Provide the (x, y) coordinate of the cell's center where the given text is located.  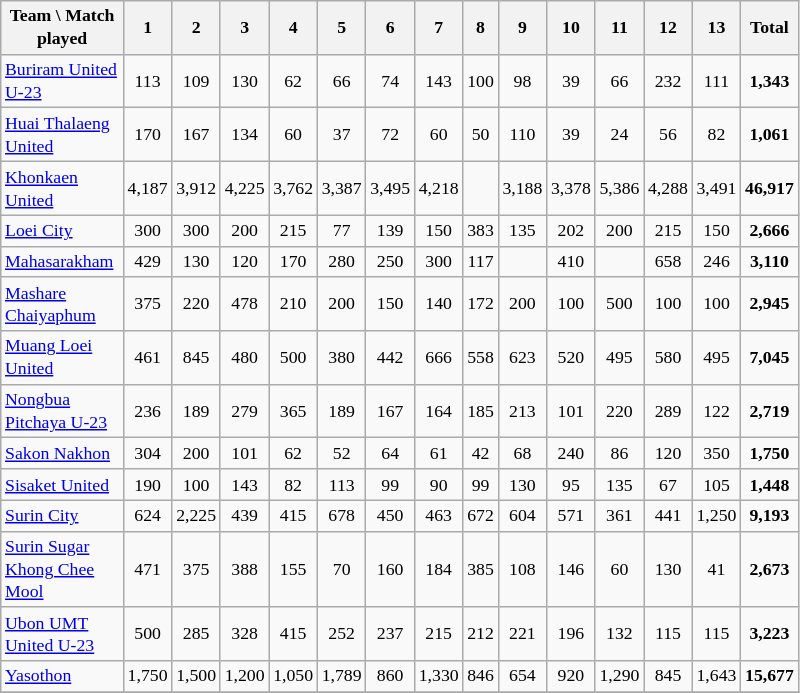
111 (716, 81)
172 (480, 304)
328 (244, 634)
1,290 (620, 676)
72 (390, 135)
12 (668, 28)
74 (390, 81)
67 (668, 484)
365 (294, 411)
Total (770, 28)
1,200 (244, 676)
3 (244, 28)
Ubon UMT United U-23 (62, 634)
429 (148, 262)
2,945 (770, 304)
4,288 (668, 188)
920 (572, 676)
64 (390, 454)
3,387 (342, 188)
90 (438, 484)
221 (522, 634)
1,330 (438, 676)
623 (522, 358)
3,912 (196, 188)
210 (294, 304)
9 (522, 28)
3,491 (716, 188)
155 (294, 569)
442 (390, 358)
846 (480, 676)
285 (196, 634)
439 (244, 516)
77 (342, 230)
3,223 (770, 634)
11 (620, 28)
385 (480, 569)
56 (668, 135)
2,666 (770, 230)
232 (668, 81)
240 (572, 454)
5,386 (620, 188)
654 (522, 676)
388 (244, 569)
Sakon Nakhon (62, 454)
140 (438, 304)
Buriram United U-23 (62, 81)
8 (480, 28)
4,225 (244, 188)
Yasothon (62, 676)
383 (480, 230)
10 (572, 28)
6 (390, 28)
237 (390, 634)
160 (390, 569)
46,917 (770, 188)
132 (620, 634)
68 (522, 454)
41 (716, 569)
624 (148, 516)
2,225 (196, 516)
672 (480, 516)
3,188 (522, 188)
279 (244, 411)
15,677 (770, 676)
252 (342, 634)
Mahasarakham (62, 262)
1,643 (716, 676)
1 (148, 28)
213 (522, 411)
2,673 (770, 569)
3,110 (770, 262)
Mashare Chaiyaphum (62, 304)
580 (668, 358)
1,050 (294, 676)
7,045 (770, 358)
604 (522, 516)
1,500 (196, 676)
Surin Sugar Khong Chee Mool (62, 569)
2,719 (770, 411)
463 (438, 516)
480 (244, 358)
558 (480, 358)
146 (572, 569)
Khonkaen United (62, 188)
134 (244, 135)
860 (390, 676)
105 (716, 484)
678 (342, 516)
86 (620, 454)
122 (716, 411)
109 (196, 81)
250 (390, 262)
1,250 (716, 516)
190 (148, 484)
304 (148, 454)
571 (572, 516)
3,495 (390, 188)
95 (572, 484)
4,187 (148, 188)
4,218 (438, 188)
520 (572, 358)
1,061 (770, 135)
212 (480, 634)
461 (148, 358)
108 (522, 569)
37 (342, 135)
196 (572, 634)
184 (438, 569)
164 (438, 411)
7 (438, 28)
666 (438, 358)
236 (148, 411)
13 (716, 28)
280 (342, 262)
Loei City (62, 230)
117 (480, 262)
Muang Loei United (62, 358)
4 (294, 28)
24 (620, 135)
246 (716, 262)
98 (522, 81)
471 (148, 569)
441 (668, 516)
2 (196, 28)
50 (480, 135)
1,448 (770, 484)
9,193 (770, 516)
361 (620, 516)
139 (390, 230)
350 (716, 454)
Team \ Match played (62, 28)
1,343 (770, 81)
3,378 (572, 188)
5 (342, 28)
410 (572, 262)
Sisaket United (62, 484)
110 (522, 135)
658 (668, 262)
3,762 (294, 188)
70 (342, 569)
185 (480, 411)
Nongbua Pitchaya U-23 (62, 411)
61 (438, 454)
52 (342, 454)
1,789 (342, 676)
450 (390, 516)
289 (668, 411)
478 (244, 304)
Huai Thalaeng United (62, 135)
202 (572, 230)
Surin City (62, 516)
42 (480, 454)
380 (342, 358)
